Find where the given text appears and provide that cell's center as (X, Y) coordinate. 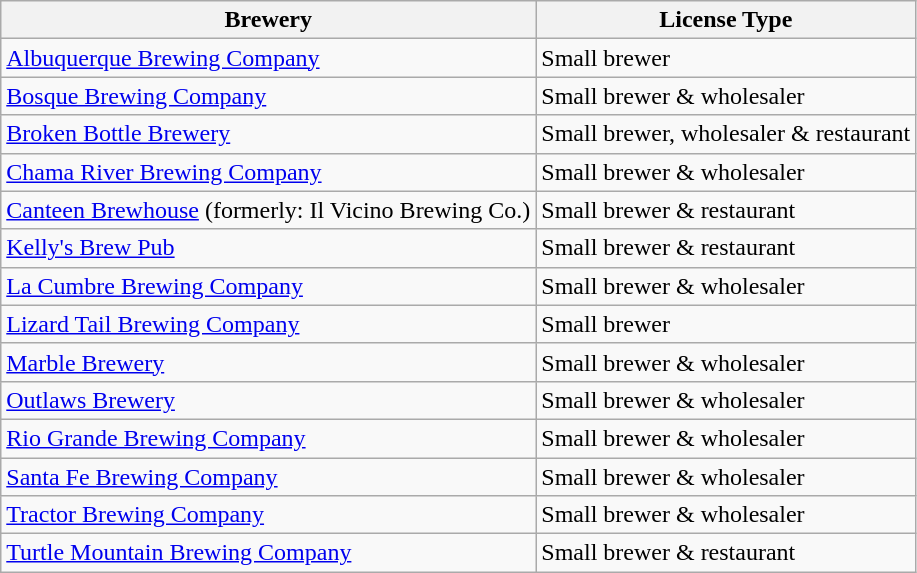
License Type (726, 20)
Rio Grande Brewing Company (268, 438)
Kelly's Brew Pub (268, 248)
Santa Fe Brewing Company (268, 477)
Brewery (268, 20)
Chama River Brewing Company (268, 172)
Turtle Mountain Brewing Company (268, 553)
Lizard Tail Brewing Company (268, 324)
Albuquerque Brewing Company (268, 58)
Bosque Brewing Company (268, 96)
La Cumbre Brewing Company (268, 286)
Outlaws Brewery (268, 400)
Canteen Brewhouse (formerly: Il Vicino Brewing Co.) (268, 210)
Broken Bottle Brewery (268, 134)
Small brewer, wholesaler & restaurant (726, 134)
Tractor Brewing Company (268, 515)
Marble Brewery (268, 362)
